Provide the (x, y) coordinate of the cell's center where the given text is located.  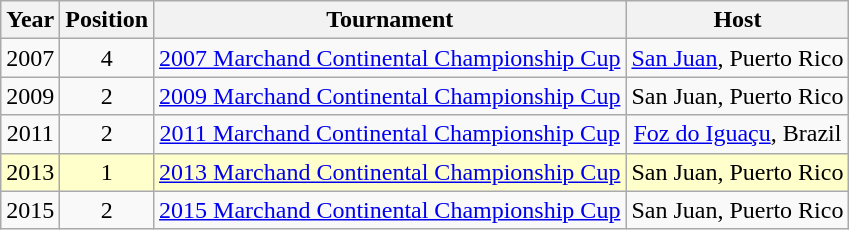
2007 Marchand Continental Championship Cup (390, 58)
1 (107, 172)
Year (30, 20)
2007 (30, 58)
2011 (30, 134)
Position (107, 20)
2013 Marchand Continental Championship Cup (390, 172)
2015 Marchand Continental Championship Cup (390, 210)
Tournament (390, 20)
Foz do Iguaçu, Brazil (738, 134)
2015 (30, 210)
2011 Marchand Continental Championship Cup (390, 134)
2009 (30, 96)
4 (107, 58)
2009 Marchand Continental Championship Cup (390, 96)
2013 (30, 172)
Host (738, 20)
